Identify which cell holds the provided text, then report its [X, Y] central coordinate. 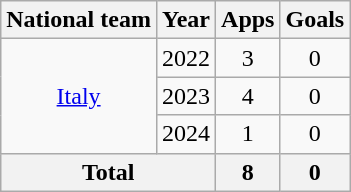
Apps [248, 20]
Italy [79, 96]
2023 [186, 96]
2022 [186, 58]
Goals [315, 20]
8 [248, 172]
1 [248, 134]
2024 [186, 134]
National team [79, 20]
Total [108, 172]
3 [248, 58]
4 [248, 96]
Year [186, 20]
